Extract the (x, y) coordinate from the center of the cell holding the provided text.  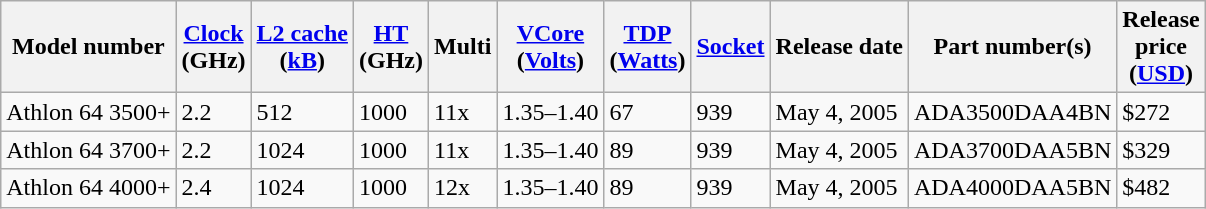
HT(GHz) (390, 47)
Clock(GHz) (214, 47)
ADA3500DAA4BN (1012, 112)
Multi (462, 47)
Socket (730, 47)
Athlon 64 3500+ (88, 112)
Release date (839, 47)
Athlon 64 3700+ (88, 150)
ADA3700DAA5BN (1012, 150)
VCore(Volts) (550, 47)
$329 (1161, 150)
Athlon 64 4000+ (88, 188)
2.4 (214, 188)
512 (302, 112)
ADA4000DAA5BN (1012, 188)
Model number (88, 47)
12x (462, 188)
Releaseprice(USD) (1161, 47)
Part number(s) (1012, 47)
$482 (1161, 188)
67 (648, 112)
L2 cache(kB) (302, 47)
TDP(Watts) (648, 47)
$272 (1161, 112)
